Pinpoint the cell where the given text exists, returning its [X, Y] midpoint coordinate. 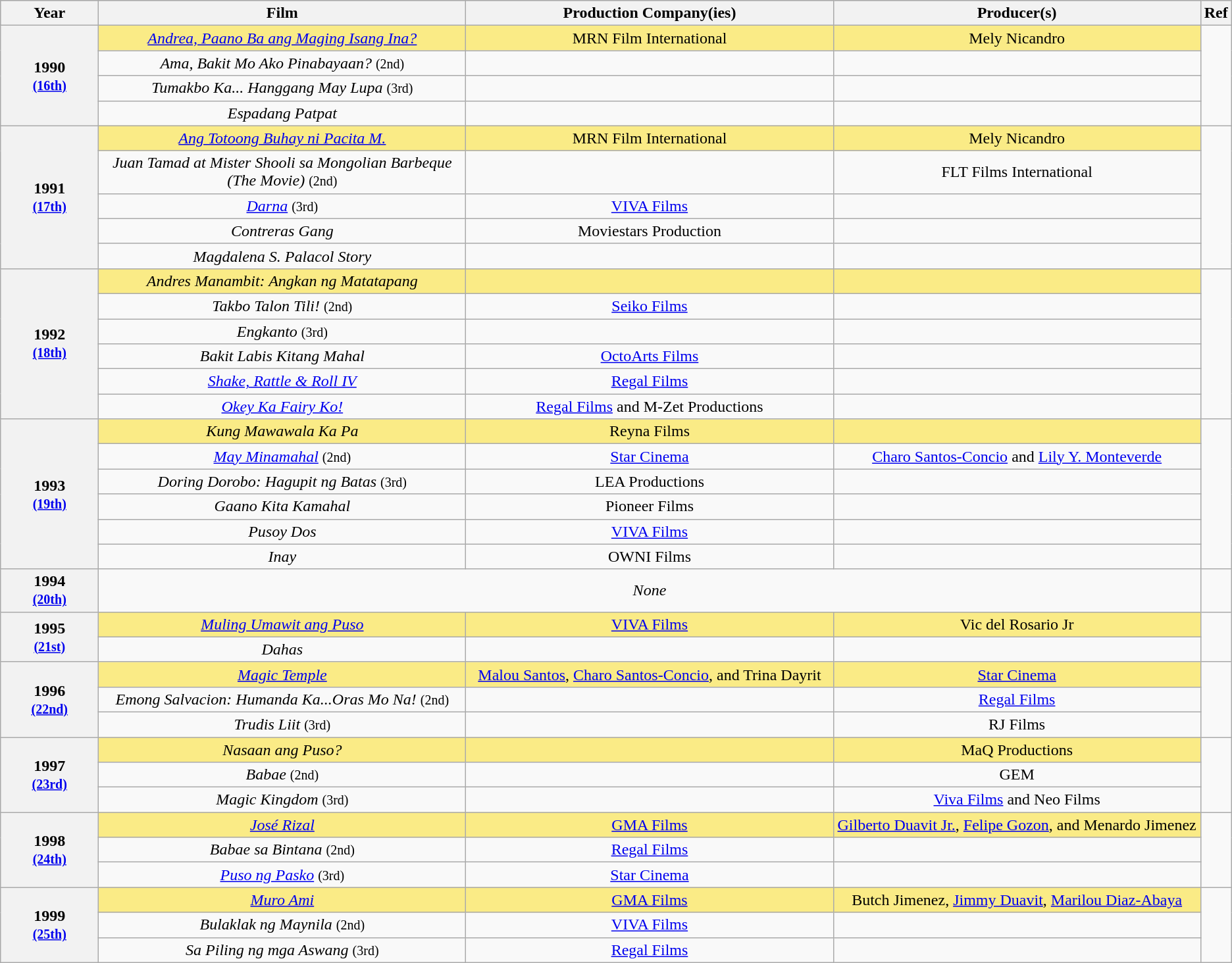
None [650, 591]
Bulaklak ng Maynila (2nd) [282, 925]
Nasaan ang Puso? [282, 749]
1990 (16th) [50, 76]
Dahas [282, 649]
1993 (19th) [50, 494]
Gaano Kita Kamahal [282, 506]
1999 (25th) [50, 925]
Malou Santos, Charo Santos-Concio, and Trina Dayrit [650, 674]
Reyna Films [650, 432]
Andrea, Paano Ba ang Maging Isang Ina? [282, 38]
1994 (20th) [50, 591]
Film [282, 13]
Producer(s) [1017, 13]
1998 (24th) [50, 850]
Okey Ka Fairy Ko! [282, 407]
Magdalena S. Palacol Story [282, 256]
Muling Umawit ang Puso [282, 624]
Kung Mawawala Ka Pa [282, 432]
Gilberto Duavit Jr., Felipe Gozon, and Menardo Jimenez [1017, 825]
Engkanto (3rd) [282, 331]
1997 (23rd) [50, 774]
Ang Totoong Buhay ni Pacita M. [282, 138]
Moviestars Production [650, 231]
Magic Temple [282, 674]
1996 (22nd) [50, 699]
Takbo Talon Tili! (2nd) [282, 306]
Vic del Rosario Jr [1017, 624]
Babae (2nd) [282, 775]
OctoArts Films [650, 357]
Puso ng Pasko (3rd) [282, 875]
RJ Films [1017, 724]
Trudis Liit (3rd) [282, 724]
Bakit Labis Kitang Mahal [282, 357]
Charo Santos-Concio and Lily Y. Monteverde [1017, 457]
1992 (18th) [50, 343]
Doring Dorobo: Hagupit ng Batas (3rd) [282, 481]
Espadang Patpat [282, 113]
Juan Tamad at Mister Shooli sa Mongolian Barbeque (The Movie) (2nd) [282, 172]
Inay [282, 556]
Andres Manambit: Angkan ng Matatapang [282, 281]
Contreras Gang [282, 231]
Seiko Films [650, 306]
1995 (21st) [50, 637]
LEA Productions [650, 481]
OWNI Films [650, 556]
Babae sa Bintana (2nd) [282, 850]
May Minamahal (2nd) [282, 457]
Production Company(ies) [650, 13]
Ref [1216, 13]
Pioneer Films [650, 506]
Viva Films and Neo Films [1017, 800]
Darna (3rd) [282, 206]
Ama, Bakit Mo Ako Pinabayaan? (2nd) [282, 63]
Pusoy Dos [282, 531]
José Rizal [282, 825]
Emong Salvacion: Humanda Ka...Oras Mo Na! (2nd) [282, 699]
Shake, Rattle & Roll IV [282, 382]
Year [50, 13]
Muro Ami [282, 900]
Sa Piling ng mga Aswang (3rd) [282, 950]
FLT Films International [1017, 172]
Regal Films and M-Zet Productions [650, 407]
GEM [1017, 775]
Magic Kingdom (3rd) [282, 800]
1991 (17th) [50, 197]
Tumakbo Ka... Hanggang May Lupa (3rd) [282, 88]
Butch Jimenez, Jimmy Duavit, Marilou Diaz-Abaya [1017, 900]
MaQ Productions [1017, 749]
